Detect which cell encompasses the target text, then output its (X, Y) center coordinate. 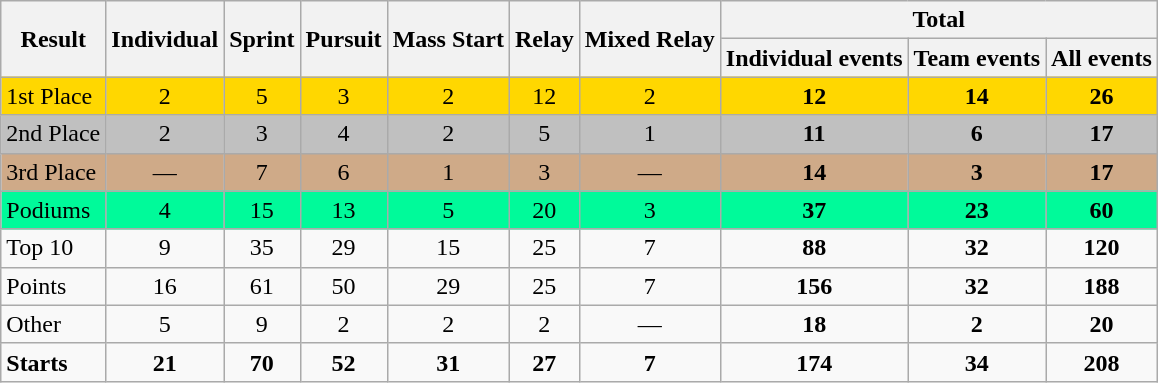
11 (814, 134)
174 (814, 362)
31 (448, 362)
34 (977, 362)
Mixed Relay (650, 39)
26 (1102, 96)
70 (262, 362)
Podiums (54, 210)
3rd Place (54, 172)
61 (262, 286)
88 (814, 248)
120 (1102, 248)
2nd Place (54, 134)
52 (344, 362)
Result (54, 39)
Starts (54, 362)
37 (814, 210)
Pursuit (344, 39)
Total (938, 20)
50 (344, 286)
18 (814, 324)
23 (977, 210)
Individual (165, 39)
16 (165, 286)
All events (1102, 58)
188 (1102, 286)
Sprint (262, 39)
27 (544, 362)
Team events (977, 58)
1st Place (54, 96)
208 (1102, 362)
21 (165, 362)
Other (54, 324)
Mass Start (448, 39)
Points (54, 286)
35 (262, 248)
Relay (544, 39)
13 (344, 210)
Top 10 (54, 248)
60 (1102, 210)
156 (814, 286)
Individual events (814, 58)
